Locate the cell with the specified text and output its [x, y] center coordinate. 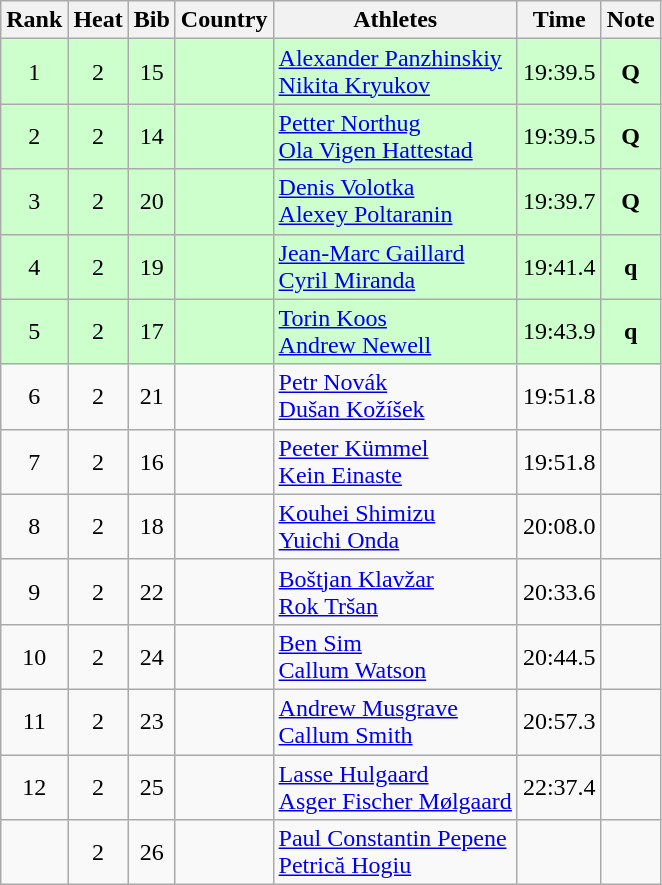
Boštjan KlavžarRok Tršan [395, 592]
18 [152, 526]
Ben SimCallum Watson [395, 656]
19:43.9 [559, 332]
Rank [34, 20]
Bib [152, 20]
Time [559, 20]
Athletes [395, 20]
5 [34, 332]
Andrew MusgraveCallum Smith [395, 722]
Paul Constantin PepenePetrică Hogiu [395, 852]
19:41.4 [559, 266]
Petr NovákDušan Kožíšek [395, 396]
9 [34, 592]
Kouhei ShimizuYuichi Onda [395, 526]
Lasse HulgaardAsger Fischer Mølgaard [395, 786]
3 [34, 202]
12 [34, 786]
Jean-Marc GaillardCyril Miranda [395, 266]
Heat [98, 20]
Denis VolotkaAlexey Poltaranin [395, 202]
17 [152, 332]
Peeter KümmelKein Einaste [395, 462]
Note [630, 20]
Country [224, 20]
22 [152, 592]
Torin KoosAndrew Newell [395, 332]
20:44.5 [559, 656]
10 [34, 656]
11 [34, 722]
26 [152, 852]
6 [34, 396]
19 [152, 266]
24 [152, 656]
20 [152, 202]
20:57.3 [559, 722]
16 [152, 462]
14 [152, 136]
22:37.4 [559, 786]
7 [34, 462]
Petter NorthugOla Vigen Hattestad [395, 136]
23 [152, 722]
1 [34, 72]
19:39.7 [559, 202]
20:33.6 [559, 592]
20:08.0 [559, 526]
15 [152, 72]
25 [152, 786]
Alexander PanzhinskiyNikita Kryukov [395, 72]
8 [34, 526]
4 [34, 266]
21 [152, 396]
